Scan for the cell matching the given text and deliver its [X, Y] coordinate at center. 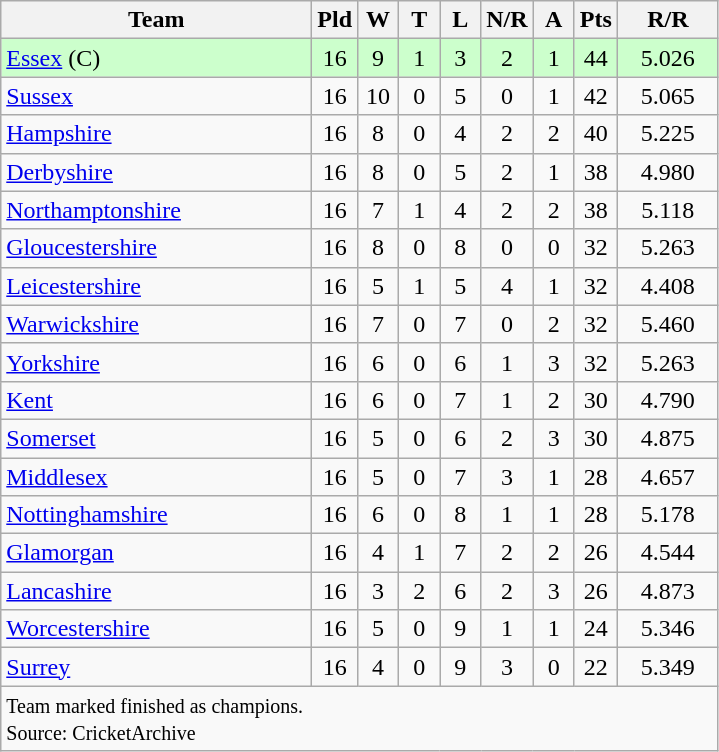
Pts [596, 20]
44 [596, 58]
Sussex [156, 96]
4.657 [668, 477]
4.980 [668, 172]
4.873 [668, 591]
Leicestershire [156, 286]
5.349 [668, 667]
Nottinghamshire [156, 515]
22 [596, 667]
Surrey [156, 667]
R/R [668, 20]
5.460 [668, 324]
5.346 [668, 629]
W [378, 20]
5.118 [668, 210]
Worcestershire [156, 629]
4.408 [668, 286]
Somerset [156, 438]
Derbyshire [156, 172]
4.790 [668, 400]
40 [596, 134]
5.178 [668, 515]
A [554, 20]
Glamorgan [156, 553]
Essex (C) [156, 58]
5.026 [668, 58]
Gloucestershire [156, 248]
24 [596, 629]
Hampshire [156, 134]
Lancashire [156, 591]
Kent [156, 400]
10 [378, 96]
Warwickshire [156, 324]
5.065 [668, 96]
5.225 [668, 134]
42 [596, 96]
4.875 [668, 438]
Team marked finished as champions.Source: CricketArchive [360, 718]
Pld [335, 20]
N/R [507, 20]
4.544 [668, 553]
Yorkshire [156, 362]
Northamptonshire [156, 210]
Team [156, 20]
T [420, 20]
Middlesex [156, 477]
L [460, 20]
